Return [x, y] of the center of cell containing provided text 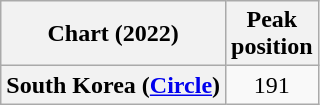
Peakposition [272, 34]
191 [272, 85]
Chart (2022) [114, 34]
South Korea (Circle) [114, 85]
